Extract the (X, Y) coordinate from the center of the cell holding the provided text.  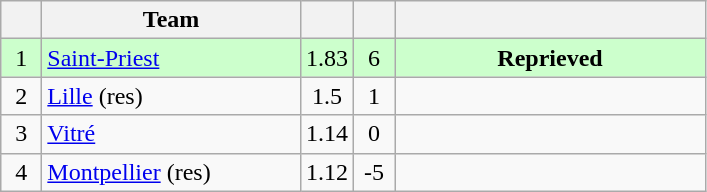
3 (22, 134)
Montpellier (res) (172, 172)
Lille (res) (172, 96)
Reprieved (550, 58)
0 (374, 134)
Team (172, 20)
2 (22, 96)
6 (374, 58)
-5 (374, 172)
1.14 (326, 134)
1.12 (326, 172)
1.5 (326, 96)
1.83 (326, 58)
Vitré (172, 134)
4 (22, 172)
Saint-Priest (172, 58)
